Search for the cell housing the specified text and yield its [x, y] center coordinate. 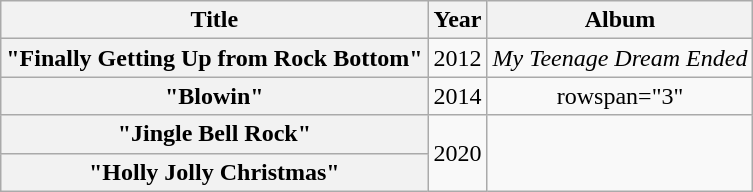
My Teenage Dream Ended [620, 58]
2014 [458, 96]
"Blowin" [214, 96]
Year [458, 20]
2020 [458, 153]
"Jingle Bell Rock" [214, 134]
"Holly Jolly Christmas" [214, 172]
2012 [458, 58]
Album [620, 20]
rowspan="3" [620, 96]
Title [214, 20]
"Finally Getting Up from Rock Bottom" [214, 58]
